Find where the given text appears and provide that cell's center as (X, Y) coordinate. 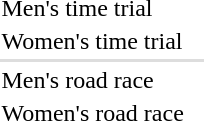
Women's time trial (92, 41)
Men's road race (92, 80)
